Provide the (X, Y) coordinate of the cell's center where the given text is located.  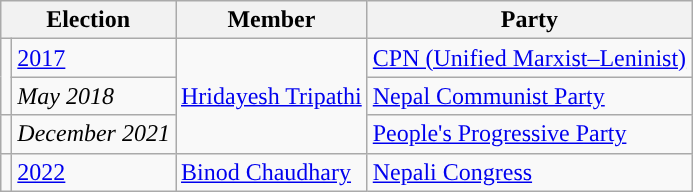
Nepali Congress (529, 172)
Binod Chaudhary (272, 172)
Hridayesh Tripathi (272, 96)
Nepal Communist Party (529, 96)
December 2021 (94, 134)
2017 (94, 58)
Election (88, 20)
CPN (Unified Marxist–Leninist) (529, 58)
People's Progressive Party (529, 134)
May 2018 (94, 96)
Party (529, 20)
2022 (94, 172)
Member (272, 20)
